Search for the cell housing the specified text and yield its (X, Y) center coordinate. 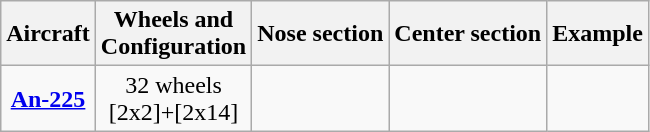
32 wheels[2x2]+[2x14] (173, 98)
Nose section (320, 34)
An-225 (48, 98)
Wheels andConfiguration (173, 34)
Aircraft (48, 34)
Example (598, 34)
Center section (468, 34)
